Search for the cell housing the specified text and yield its [x, y] center coordinate. 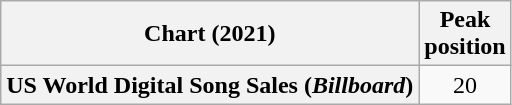
US World Digital Song Sales (Billboard) [210, 85]
Chart (2021) [210, 34]
Peakposition [465, 34]
20 [465, 85]
